Capture the cell that displays the provided text and extract its [X, Y] central coordinate. 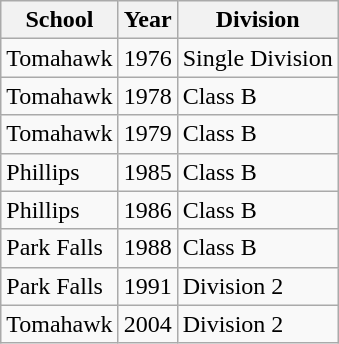
1988 [148, 248]
School [60, 20]
1976 [148, 58]
2004 [148, 324]
1979 [148, 134]
1985 [148, 172]
Year [148, 20]
1991 [148, 286]
Division [258, 20]
1978 [148, 96]
1986 [148, 210]
Single Division [258, 58]
